Capture the cell that displays the provided text and extract its (x, y) central coordinate. 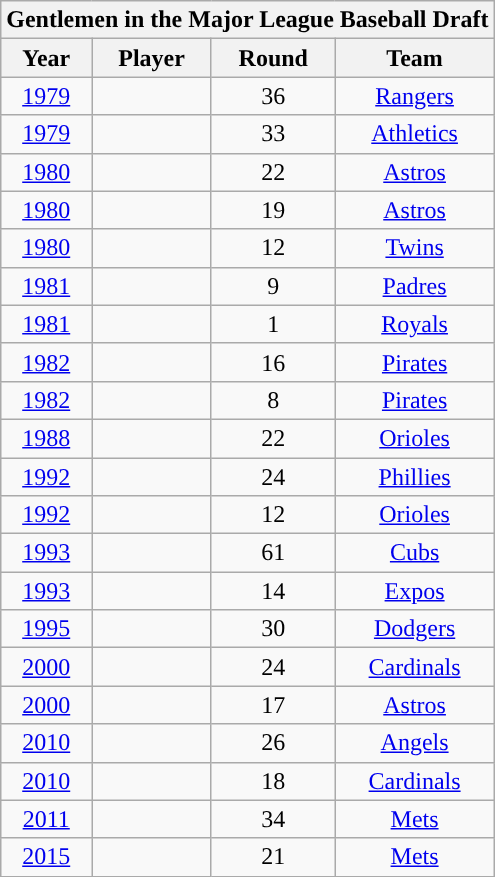
Rangers (414, 96)
26 (273, 743)
Team (414, 58)
Twins (414, 248)
19 (273, 210)
14 (273, 591)
1 (273, 324)
Phillies (414, 477)
Cubs (414, 553)
8 (273, 400)
34 (273, 819)
Athletics (414, 134)
18 (273, 781)
Padres (414, 286)
Expos (414, 591)
1988 (46, 438)
9 (273, 286)
Gentlemen in the Major League Baseball Draft (248, 20)
36 (273, 96)
61 (273, 553)
2011 (46, 819)
Angels (414, 743)
Dodgers (414, 629)
Round (273, 58)
Year (46, 58)
Player (152, 58)
33 (273, 134)
1995 (46, 629)
30 (273, 629)
17 (273, 705)
2015 (46, 857)
Royals (414, 324)
16 (273, 362)
21 (273, 857)
